Provide the [X, Y] coordinate of the cell's center where the given text is located.  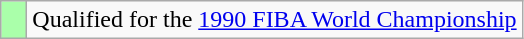
Qualified for the 1990 FIBA World Championship [274, 20]
